Locate the cell with the specified text and output its (x, y) center coordinate. 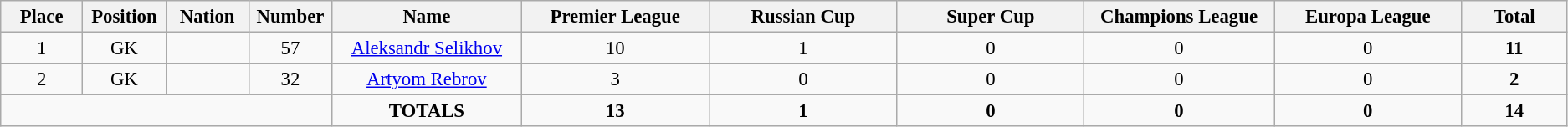
Russian Cup (803, 17)
13 (616, 111)
Champions League (1178, 17)
32 (290, 79)
3 (616, 79)
11 (1514, 48)
Total (1514, 17)
10 (616, 48)
Super Cup (991, 17)
Artyom Rebrov (427, 79)
TOTALS (427, 111)
Position (125, 17)
57 (290, 48)
Nation (208, 17)
Name (427, 17)
Europa League (1368, 17)
Aleksandr Selikhov (427, 48)
Premier League (616, 17)
Number (290, 17)
Place (42, 17)
14 (1514, 111)
